Determine the [x, y] coordinate at the center of the cell enclosing the given text.  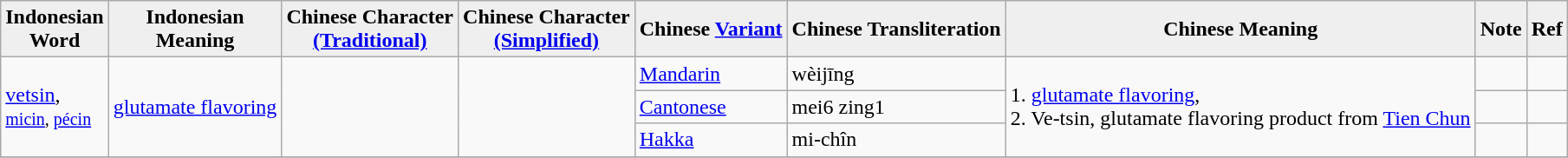
Mandarin [711, 74]
Chinese Meaning [1240, 30]
Note [1501, 30]
Cantonese [711, 107]
Ref [1546, 30]
Chinese Variant [711, 30]
Indonesian Word [55, 30]
Chinese Character (Traditional) [370, 30]
Chinese Character (Simplified) [547, 30]
vetsin, micin, pécin [55, 107]
mi-chîn [896, 140]
wèijīng [896, 74]
glutamate flavoring [195, 107]
mei6 zing1 [896, 107]
1. glutamate flavoring, 2. Ve-tsin, glutamate flavoring product from Tien Chun [1240, 107]
Chinese Transliteration [896, 30]
Hakka [711, 140]
Indonesian Meaning [195, 30]
